Determine the (x, y) coordinate at the center of the cell enclosing the given text.  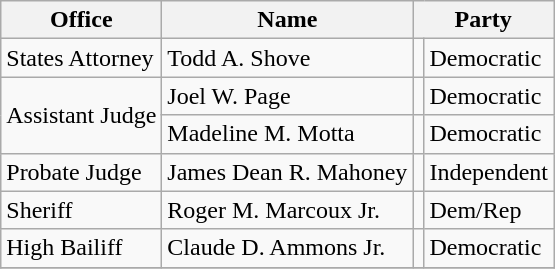
Office (82, 20)
Todd A. Shove (288, 58)
Madeline M. Motta (288, 134)
Party (484, 20)
High Bailiff (82, 248)
James Dean R. Mahoney (288, 172)
Sheriff (82, 210)
Roger M. Marcoux Jr. (288, 210)
Dem/Rep (489, 210)
Claude D. Ammons Jr. (288, 248)
Name (288, 20)
Independent (489, 172)
Joel W. Page (288, 96)
Probate Judge (82, 172)
Assistant Judge (82, 115)
States Attorney (82, 58)
